Locate the cell with the specified text and output its (X, Y) center coordinate. 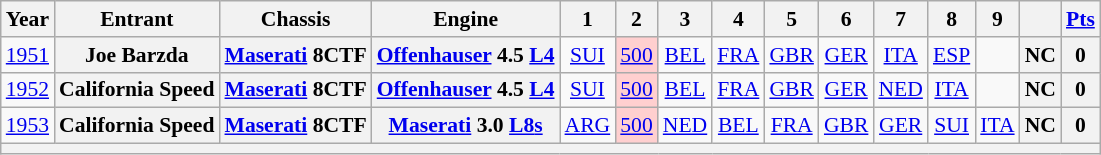
3 (685, 19)
ARG (588, 126)
2 (636, 19)
1952 (28, 90)
7 (900, 19)
Chassis (295, 19)
Entrant (136, 19)
6 (846, 19)
1951 (28, 55)
8 (952, 19)
4 (738, 19)
Engine (466, 19)
ESP (952, 55)
9 (997, 19)
Maserati 3.0 L8s (466, 126)
Year (28, 19)
5 (792, 19)
1 (588, 19)
Pts (1080, 19)
1953 (28, 126)
Joe Barzda (136, 55)
